Provide the [x, y] coordinate of the cell's center where the given text is located.  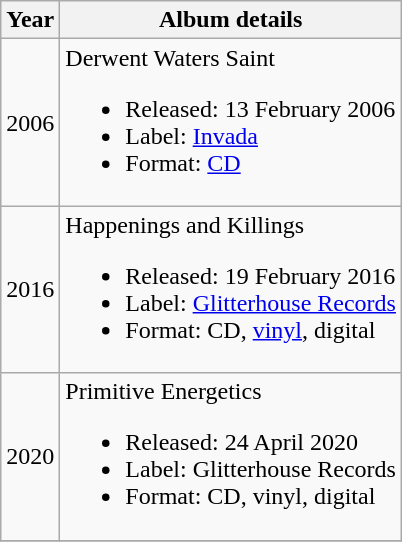
Happenings and KillingsReleased: 19 February 2016Label: Glitterhouse RecordsFormat: CD, vinyl, digital [231, 290]
Derwent Waters SaintReleased: 13 February 2006Label: InvadaFormat: CD [231, 122]
2016 [30, 290]
Album details [231, 20]
2020 [30, 456]
Year [30, 20]
2006 [30, 122]
Primitive EnergeticsReleased: 24 April 2020Label: Glitterhouse RecordsFormat: CD, vinyl, digital [231, 456]
